Search for the cell housing the specified text and yield its (x, y) center coordinate. 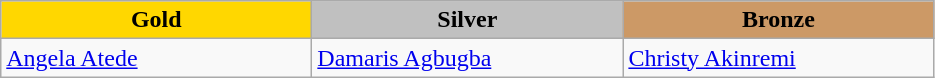
Bronze (778, 20)
Damaris Agbugba (468, 58)
Christy Akinremi (778, 58)
Silver (468, 20)
Angela Atede (156, 58)
Gold (156, 20)
